Search for the cell housing the specified text and yield its [x, y] center coordinate. 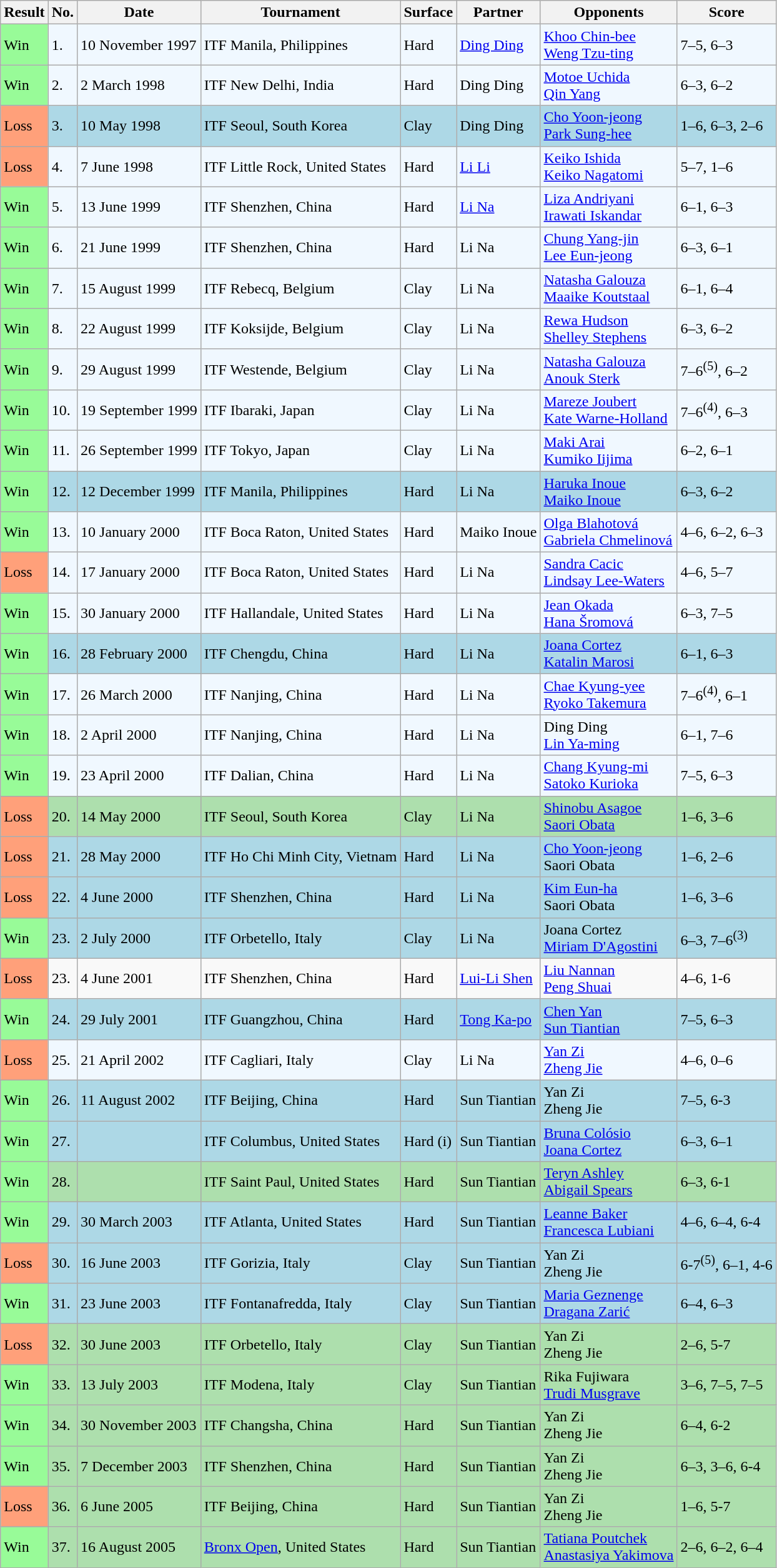
14. [62, 573]
Natasha Galouza Maaike Koutstaal [608, 288]
Ding Ding Lin Ya-ming [608, 735]
28 May 2000 [139, 856]
Joana Cortez Katalin Marosi [608, 654]
13 June 1999 [139, 207]
Teryn Ashley Abigail Spears [608, 1182]
25. [62, 1060]
30 June 2003 [139, 1345]
6 June 2005 [139, 1507]
Lui-Li Shen [498, 979]
4–6, 6–2, 6–3 [726, 532]
4 June 2001 [139, 979]
36. [62, 1507]
4–6, 6–4, 6-4 [726, 1222]
21 April 2002 [139, 1060]
ITF Hallandale, United States [300, 613]
6–2, 6–1 [726, 451]
35. [62, 1466]
4 June 2000 [139, 898]
ITF Koksijde, Belgium [300, 328]
ITF Ho Chi Minh City, Vietnam [300, 856]
ITF Westende, Belgium [300, 370]
ITF Little Rock, United States [300, 166]
Tatiana Poutchek Anastasiya Yakimova [608, 1547]
ITF Tokyo, Japan [300, 451]
6–4, 6–3 [726, 1303]
28 February 2000 [139, 654]
37. [62, 1547]
7–5, 6-3 [726, 1100]
Li Li [498, 166]
19 September 1999 [139, 409]
6–3, 7–6(3) [726, 938]
ITF Chengdu, China [300, 654]
Opponents [608, 12]
Maiko Inoue [498, 532]
ITF Ibaraki, Japan [300, 409]
16 August 2005 [139, 1547]
20. [62, 816]
Result [24, 12]
1–6, 5-7 [726, 1507]
Shinobu Asagoe Saori Obata [608, 816]
No. [62, 12]
34. [62, 1426]
7 December 2003 [139, 1466]
2 March 1998 [139, 85]
ITF Modena, Italy [300, 1384]
10 May 1998 [139, 126]
29 August 1999 [139, 370]
17. [62, 694]
29. [62, 1222]
Bronx Open, United States [300, 1547]
11 August 2002 [139, 1100]
Kim Eun-ha Saori Obata [608, 898]
Surface [428, 12]
9. [62, 370]
Date [139, 12]
Chen Yan Sun Tiantian [608, 1019]
11. [62, 451]
6–3, 7–5 [726, 613]
4–6, 0–6 [726, 1060]
30 November 2003 [139, 1426]
1. [62, 45]
6–1, 7–6 [726, 735]
16 June 2003 [139, 1263]
12. [62, 491]
Olga Blahotová Gabriela Chmelinová [608, 532]
Maki Arai Kumiko Iijima [608, 451]
26 September 1999 [139, 451]
Jean Okada Hana Šromová [608, 613]
2 April 2000 [139, 735]
4. [62, 166]
Partner [498, 12]
3. [62, 126]
6–3, 6-1 [726, 1182]
7 June 1998 [139, 166]
ITF Gorizia, Italy [300, 1263]
31. [62, 1303]
4–6, 5–7 [726, 573]
Tournament [300, 12]
21. [62, 856]
28. [62, 1182]
Mareze Joubert Kate Warne-Holland [608, 409]
ITF Atlanta, United States [300, 1222]
1–6, 2–6 [726, 856]
12 December 1999 [139, 491]
Khoo Chin-bee Weng Tzu-ting [608, 45]
ITF Rebecq, Belgium [300, 288]
26 March 2000 [139, 694]
Motoe Uchida Qin Yang [608, 85]
23 April 2000 [139, 775]
29 July 2001 [139, 1019]
26. [62, 1100]
Cho Yoon-jeong Park Sung-hee [608, 126]
14 May 2000 [139, 816]
5. [62, 207]
1–6, 6–3, 2–6 [726, 126]
8. [62, 328]
2–6, 5-7 [726, 1345]
7–6(4), 6–3 [726, 409]
7. [62, 288]
21 June 1999 [139, 247]
Cho Yoon-jeong Saori Obata [608, 856]
Chae Kyung-yee Ryoko Takemura [608, 694]
24. [62, 1019]
16. [62, 654]
2–6, 6–2, 6–4 [726, 1547]
32. [62, 1345]
Leanne Baker Francesca Lubiani [608, 1222]
Tong Ka-po [498, 1019]
Rika Fujiwara Trudi Musgrave [608, 1384]
Maria Geznenge Dragana Zarić [608, 1303]
5–7, 1–6 [726, 166]
2. [62, 85]
Sandra Cacic Lindsay Lee-Waters [608, 573]
Joana Cortez Miriam D'Agostini [608, 938]
ITF Columbus, United States [300, 1141]
Score [726, 12]
22 August 1999 [139, 328]
Liu Nannan Peng Shuai [608, 979]
Natasha Galouza Anouk Sterk [608, 370]
6-7(5), 6–1, 4-6 [726, 1263]
18. [62, 735]
2 July 2000 [139, 938]
Chang Kyung-mi Satoko Kurioka [608, 775]
Keiko Ishida Keiko Nagatomi [608, 166]
15. [62, 613]
33. [62, 1384]
13 July 2003 [139, 1384]
Liza Andriyani Irawati Iskandar [608, 207]
23 June 2003 [139, 1303]
7–6(4), 6–1 [726, 694]
19. [62, 775]
27. [62, 1141]
Haruka Inoue Maiko Inoue [608, 491]
ITF Changsha, China [300, 1426]
7–6(5), 6–2 [726, 370]
30 March 2003 [139, 1222]
6–3, 3–6, 6-4 [726, 1466]
Chung Yang-jin Lee Eun-jeong [608, 247]
3–6, 7–5, 7–5 [726, 1384]
10 January 2000 [139, 532]
6–4, 6-2 [726, 1426]
22. [62, 898]
ITF Saint Paul, United States [300, 1182]
10 November 1997 [139, 45]
ITF Cagliari, Italy [300, 1060]
13. [62, 532]
ITF Fontanafredda, Italy [300, 1303]
10. [62, 409]
ITF New Delhi, India [300, 85]
6. [62, 247]
30 January 2000 [139, 613]
Rewa Hudson Shelley Stephens [608, 328]
30. [62, 1263]
17 January 2000 [139, 573]
ITF Guangzhou, China [300, 1019]
Bruna Colósio Joana Cortez [608, 1141]
ITF Dalian, China [300, 775]
Hard (i) [428, 1141]
4–6, 1-6 [726, 979]
6–1, 6–4 [726, 288]
15 August 1999 [139, 288]
